Pinpoint the cell where the given text exists, returning its (x, y) midpoint coordinate. 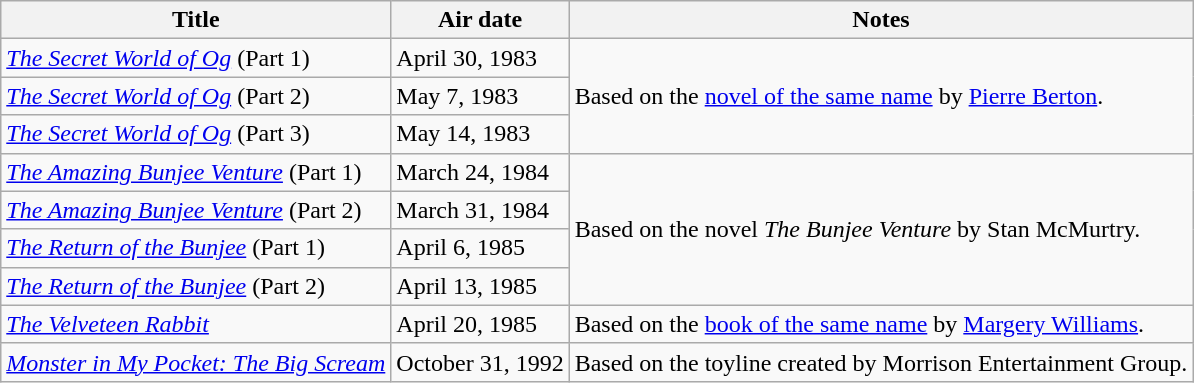
March 24, 1984 (480, 172)
Based on the novel The Bunjee Venture by Stan McMurtry. (881, 229)
The Amazing Bunjee Venture (Part 2) (196, 210)
Notes (881, 20)
The Secret World of Og (Part 1) (196, 58)
Based on the novel of the same name by Pierre Berton. (881, 96)
Air date (480, 20)
April 20, 1985 (480, 324)
The Amazing Bunjee Venture (Part 1) (196, 172)
April 13, 1985 (480, 286)
Title (196, 20)
The Return of the Bunjee (Part 2) (196, 286)
The Return of the Bunjee (Part 1) (196, 248)
Monster in My Pocket: The Big Scream (196, 362)
The Secret World of Og (Part 3) (196, 134)
May 7, 1983 (480, 96)
May 14, 1983 (480, 134)
March 31, 1984 (480, 210)
April 6, 1985 (480, 248)
October 31, 1992 (480, 362)
The Velveteen Rabbit (196, 324)
Based on the toyline created by Morrison Entertainment Group. (881, 362)
April 30, 1983 (480, 58)
The Secret World of Og (Part 2) (196, 96)
Based on the book of the same name by Margery Williams. (881, 324)
